Return (x, y) of the center of cell containing provided text 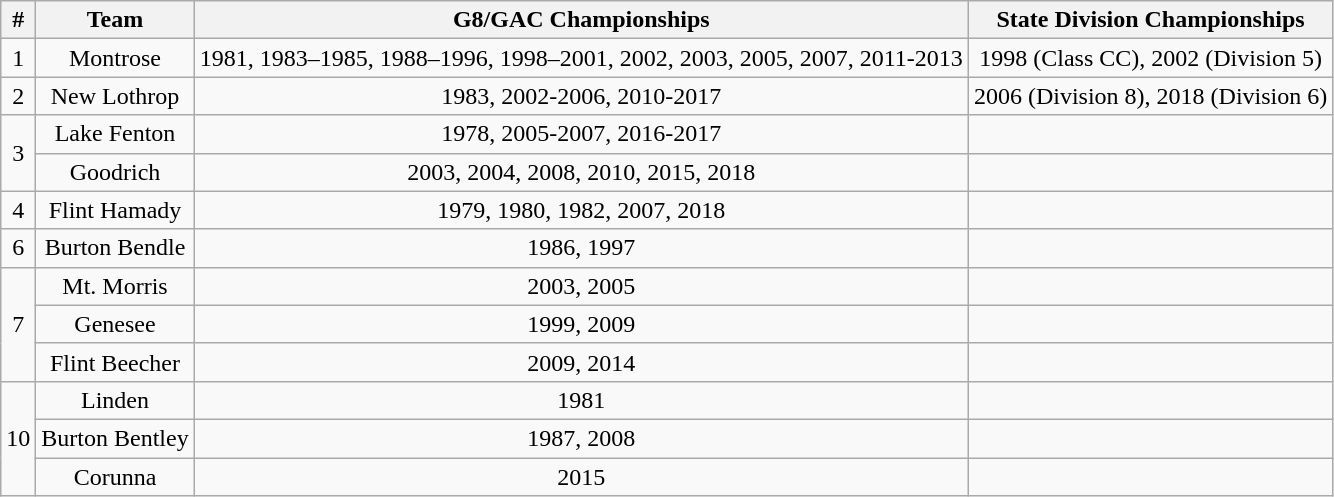
10 (18, 438)
1987, 2008 (581, 438)
Lake Fenton (115, 134)
1981, 1983–1985, 1988–1996, 1998–2001, 2002, 2003, 2005, 2007, 2011-2013 (581, 58)
3 (18, 153)
Mt. Morris (115, 286)
7 (18, 324)
Genesee (115, 324)
2015 (581, 477)
2006 (Division 8), 2018 (Division 6) (1150, 96)
6 (18, 248)
4 (18, 210)
Corunna (115, 477)
Flint Hamady (115, 210)
Burton Bendle (115, 248)
Flint Beecher (115, 362)
Team (115, 20)
New Lothrop (115, 96)
2003, 2004, 2008, 2010, 2015, 2018 (581, 172)
2003, 2005 (581, 286)
Burton Bentley (115, 438)
1981 (581, 400)
1979, 1980, 1982, 2007, 2018 (581, 210)
# (18, 20)
1983, 2002-2006, 2010-2017 (581, 96)
State Division Championships (1150, 20)
G8/GAC Championships (581, 20)
1 (18, 58)
Goodrich (115, 172)
1998 (Class CC), 2002 (Division 5) (1150, 58)
Linden (115, 400)
1986, 1997 (581, 248)
2009, 2014 (581, 362)
1999, 2009 (581, 324)
2 (18, 96)
Montrose (115, 58)
1978, 2005-2007, 2016-2017 (581, 134)
